Provide the (X, Y) coordinate of the cell's center where the given text is located.  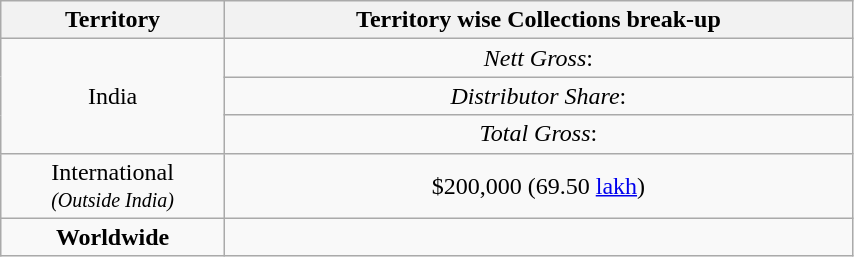
Territory wise Collections break-up (538, 20)
Nett Gross: (538, 58)
Territory (113, 20)
Total Gross: (538, 134)
Worldwide (113, 237)
$200,000 (69.50 lakh) (538, 186)
Distributor Share: (538, 96)
International (Outside India) (113, 186)
India (113, 96)
